Capture the cell that displays the provided text and extract its (x, y) central coordinate. 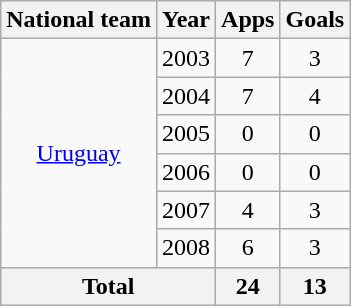
2007 (186, 210)
Total (108, 286)
2003 (186, 58)
2005 (186, 134)
13 (315, 286)
2004 (186, 96)
National team (79, 20)
2006 (186, 172)
6 (248, 248)
Year (186, 20)
Goals (315, 20)
24 (248, 286)
Uruguay (79, 153)
2008 (186, 248)
Apps (248, 20)
